Provide the [X, Y] coordinate of the cell's center where the given text is located.  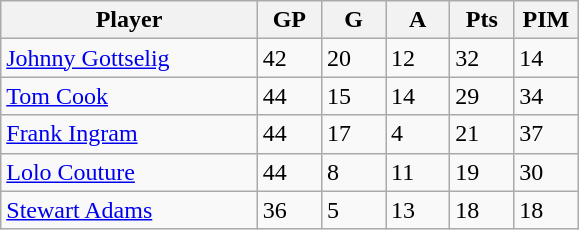
17 [353, 134]
G [353, 20]
21 [482, 134]
Tom Cook [130, 96]
37 [546, 134]
PIM [546, 20]
29 [482, 96]
11 [418, 172]
5 [353, 210]
A [418, 20]
36 [289, 210]
19 [482, 172]
15 [353, 96]
30 [546, 172]
GP [289, 20]
Frank Ingram [130, 134]
Stewart Adams [130, 210]
42 [289, 58]
Johnny Gottselig [130, 58]
20 [353, 58]
4 [418, 134]
12 [418, 58]
Lolo Couture [130, 172]
34 [546, 96]
Player [130, 20]
8 [353, 172]
32 [482, 58]
Pts [482, 20]
13 [418, 210]
